Identify which cell holds the provided text, then report its [x, y] central coordinate. 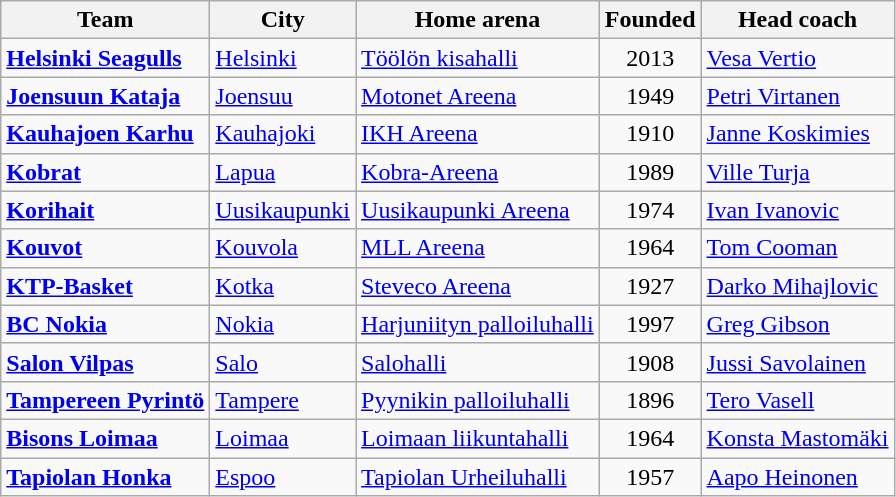
1908 [650, 362]
City [283, 20]
Uusikaupunki Areena [478, 210]
Tapiolan Honka [106, 477]
Harjuniityn palloiluhalli [478, 324]
Tampere [283, 400]
Nokia [283, 324]
Uusikaupunki [283, 210]
BC Nokia [106, 324]
Team [106, 20]
Kouvola [283, 248]
Darko Mihajlovic [798, 286]
Salo [283, 362]
KTP-Basket [106, 286]
Kouvot [106, 248]
Kobrat [106, 172]
Loimaa [283, 438]
1927 [650, 286]
Joensuun Kataja [106, 96]
2013 [650, 58]
Korihait [106, 210]
Bisons Loimaa [106, 438]
Jussi Savolainen [798, 362]
Head coach [798, 20]
1896 [650, 400]
Founded [650, 20]
Helsinki Seagulls [106, 58]
Konsta Mastomäki [798, 438]
Steveco Areena [478, 286]
Salohalli [478, 362]
1957 [650, 477]
Kotka [283, 286]
Tapiolan Urheiluhalli [478, 477]
1989 [650, 172]
Tampereen Pyrintö [106, 400]
MLL Areena [478, 248]
1997 [650, 324]
Tero Vasell [798, 400]
Home arena [478, 20]
1910 [650, 134]
Kauhajoki [283, 134]
Greg Gibson [798, 324]
IKH Areena [478, 134]
Tom Cooman [798, 248]
Ville Turja [798, 172]
Motonet Areena [478, 96]
1974 [650, 210]
Salon Vilpas [106, 362]
Ivan Ivanovic [798, 210]
Vesa Vertio [798, 58]
Janne Koskimies [798, 134]
Loimaan liikuntahalli [478, 438]
Töölön kisahalli [478, 58]
Pyynikin palloiluhalli [478, 400]
Helsinki [283, 58]
Joensuu [283, 96]
Kobra-Areena [478, 172]
Kauhajoen Karhu [106, 134]
1949 [650, 96]
Lapua [283, 172]
Petri Virtanen [798, 96]
Espoo [283, 477]
Aapo Heinonen [798, 477]
